Return the (x, y) coordinate for the center point of the cell that contains the specified text.  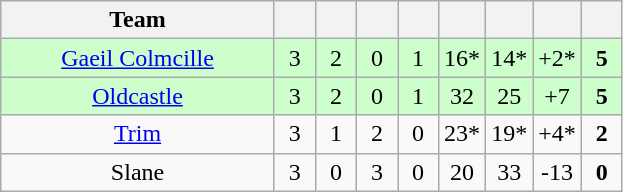
Trim (138, 134)
+7 (558, 96)
+2* (558, 58)
23* (462, 134)
25 (510, 96)
Gaeil Colmcille (138, 58)
33 (510, 172)
Oldcastle (138, 96)
16* (462, 58)
+4* (558, 134)
32 (462, 96)
20 (462, 172)
19* (510, 134)
14* (510, 58)
Slane (138, 172)
Team (138, 20)
-13 (558, 172)
